Detect which cell encompasses the target text, then output its (X, Y) center coordinate. 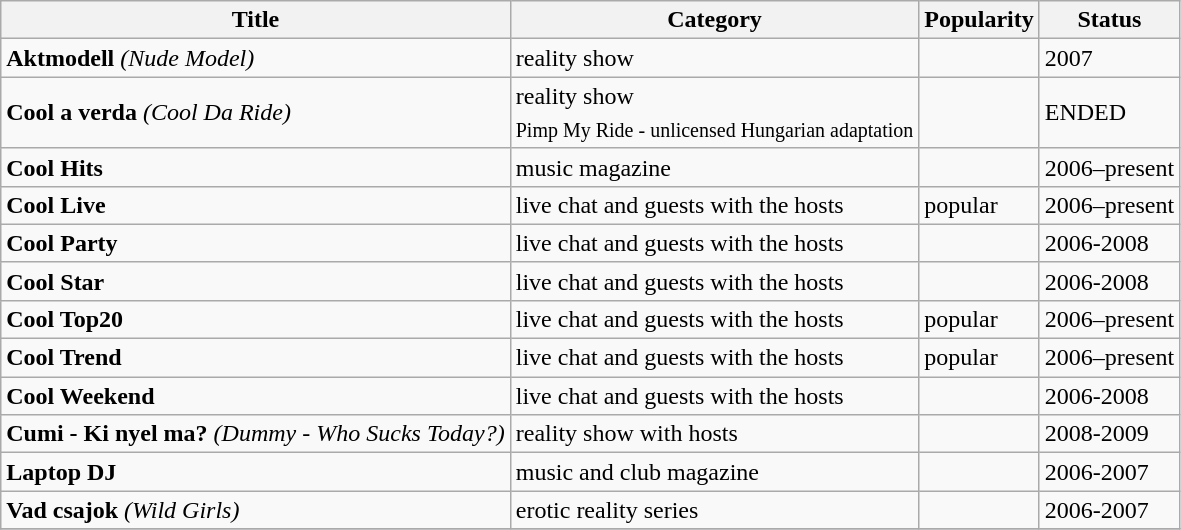
2008-2009 (1109, 434)
ENDED (1109, 112)
Vad csajok (Wild Girls) (256, 510)
music and club magazine (714, 472)
Status (1109, 20)
Title (256, 20)
Cool Party (256, 243)
erotic reality series (714, 510)
Aktmodell (Nude Model) (256, 58)
Cool Top20 (256, 319)
Category (714, 20)
reality show with hosts (714, 434)
reality showPimp My Ride - unlicensed Hungarian adaptation (714, 112)
Cool Weekend (256, 396)
music magazine (714, 167)
Cool Hits (256, 167)
2007 (1109, 58)
Cool Live (256, 205)
Popularity (979, 20)
Cool Trend (256, 358)
Laptop DJ (256, 472)
Cool a verda (Cool Da Ride) (256, 112)
Cool Star (256, 281)
reality show (714, 58)
Cumi - Ki nyel ma? (Dummy - Who Sucks Today?) (256, 434)
